Return [x, y] of the center of cell containing provided text 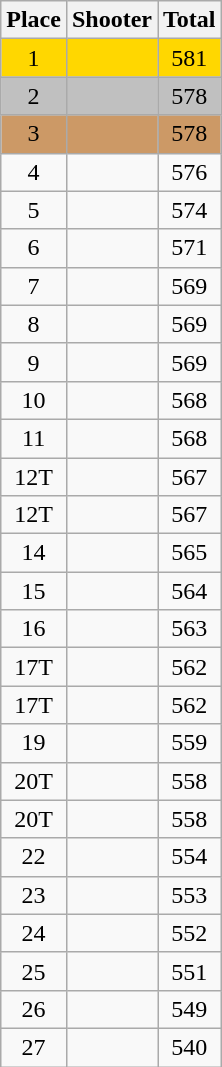
7 [34, 286]
19 [34, 743]
551 [190, 971]
554 [190, 857]
Total [190, 20]
571 [190, 248]
553 [190, 895]
5 [34, 210]
563 [190, 629]
Shooter [112, 20]
549 [190, 1009]
14 [34, 553]
Place [34, 20]
6 [34, 248]
565 [190, 553]
576 [190, 172]
574 [190, 210]
11 [34, 438]
3 [34, 134]
22 [34, 857]
559 [190, 743]
26 [34, 1009]
9 [34, 362]
27 [34, 1047]
23 [34, 895]
552 [190, 933]
1 [34, 58]
540 [190, 1047]
15 [34, 591]
2 [34, 96]
8 [34, 324]
564 [190, 591]
4 [34, 172]
10 [34, 400]
25 [34, 971]
16 [34, 629]
581 [190, 58]
24 [34, 933]
